For the text-containing cell, return its midpoint in [x, y] coordinate format. 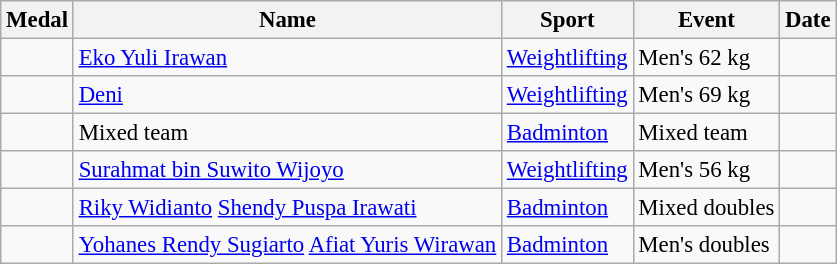
Men's 56 kg [706, 170]
Name [287, 20]
Event [706, 20]
Deni [287, 95]
Date [808, 20]
Mixed doubles [706, 208]
Men's 69 kg [706, 95]
Sport [568, 20]
Surahmat bin Suwito Wijoyo [287, 170]
Men's doubles [706, 245]
Riky Widianto Shendy Puspa Irawati [287, 208]
Eko Yuli Irawan [287, 58]
Medal [38, 20]
Men's 62 kg [706, 58]
Yohanes Rendy Sugiarto Afiat Yuris Wirawan [287, 245]
